Find where the given text appears and provide that cell's center as [X, Y] coordinate. 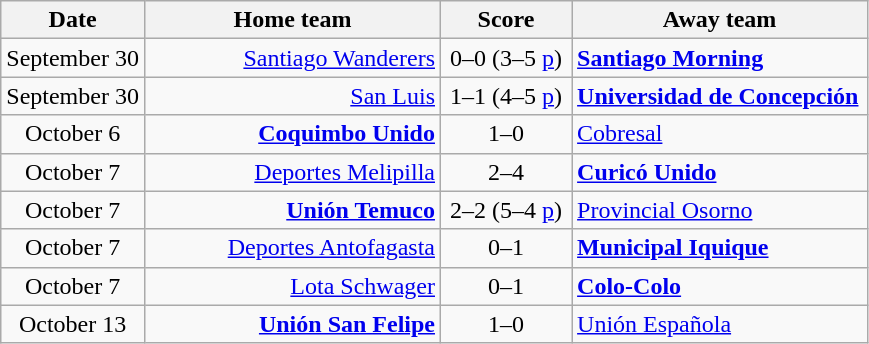
0–0 (3–5 p) [506, 58]
Away team [720, 20]
1–1 (4–5 p) [506, 96]
Colo-Colo [720, 286]
Cobresal [720, 134]
Curicó Unido [720, 172]
San Luis [292, 96]
Santiago Morning [720, 58]
Unión Española [720, 324]
October 13 [73, 324]
Provincial Osorno [720, 210]
Universidad de Concepción [720, 96]
Home team [292, 20]
Date [73, 20]
Score [506, 20]
Municipal Iquique [720, 248]
Deportes Antofagasta [292, 248]
Coquimbo Unido [292, 134]
Santiago Wanderers [292, 58]
October 6 [73, 134]
Deportes Melipilla [292, 172]
Unión San Felipe [292, 324]
2–2 (5–4 p) [506, 210]
Lota Schwager [292, 286]
2–4 [506, 172]
Unión Temuco [292, 210]
